Identify which cell holds the provided text, then report its [X, Y] central coordinate. 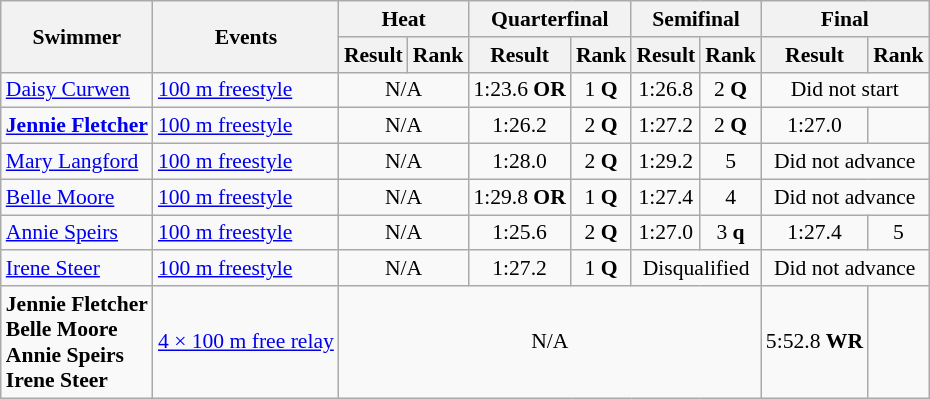
Disqualified [696, 269]
Did not start [845, 90]
4 × 100 m free relay [246, 342]
Irene Steer [77, 269]
Heat [404, 19]
1:25.6 [519, 233]
1:26.8 [666, 90]
3 q [730, 233]
Swimmer [77, 36]
1:29.8 OR [519, 197]
Jennie Fletcher [77, 126]
Mary Langford [77, 162]
1:29.2 [666, 162]
Daisy Curwen [77, 90]
1:26.2 [519, 126]
Belle Moore [77, 197]
5:52.8 WR [814, 342]
1:23.6 OR [519, 90]
1:28.0 [519, 162]
Semifinal [696, 19]
4 [730, 197]
Quarterfinal [550, 19]
Annie Speirs [77, 233]
Jennie Fletcher Belle Moore Annie Speirs Irene Steer [77, 342]
Final [845, 19]
Events [246, 36]
